Output the [x, y] coordinate of the center of the cell containing the given text.  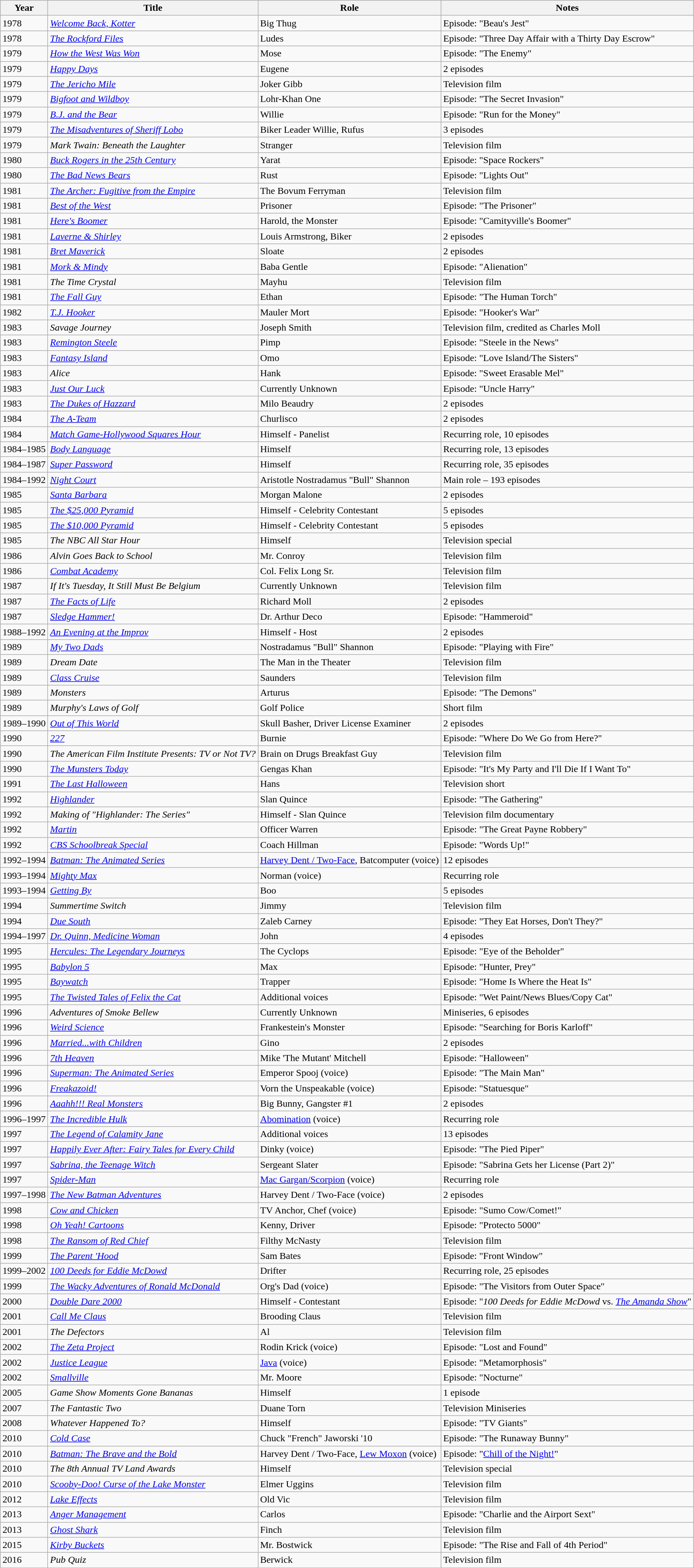
Louis Armstrong, Biker [349, 236]
Notes [567, 8]
Smallville [153, 1377]
Episode: "The Gathering" [567, 799]
Harvey Dent / Two-Face, Batcomputer (voice) [349, 860]
Episode: "TV Giants" [567, 1423]
Episode: "The Enemy" [567, 54]
Mr. Moore [349, 1377]
Dr. Quinn, Medicine Woman [153, 936]
1 episode [567, 1392]
Monsters [153, 693]
The Wacky Adventures of Ronald McDonald [153, 1286]
Episode: "The Pied Piper" [567, 1149]
Elmer Uggins [349, 1484]
The New Batman Adventures [153, 1195]
2007 [24, 1408]
Col. Felix Long Sr. [349, 571]
Pimp [349, 343]
The Last Halloween [153, 784]
Sabrina, the Teenage Witch [153, 1165]
Anger Management [153, 1514]
Recurring role, 35 episodes [567, 465]
Episode: "Metamorphosis" [567, 1362]
Aaahh!!! Real Monsters [153, 1103]
Game Show Moments Gone Bananas [153, 1392]
Slan Quince [349, 799]
Big Bunny, Gangster #1 [349, 1103]
Boo [349, 890]
Bigfoot and Wildboy [153, 99]
Oh Yeah! Cartoons [153, 1225]
1991 [24, 784]
Episode: "Nocturne" [567, 1377]
The $25,000 Pyramid [153, 510]
Episode: "The Main Man" [567, 1073]
1996–1997 [24, 1119]
Episode: "Statuesque" [567, 1088]
Emperor Spooj (voice) [349, 1073]
Episode: "Steele in the News" [567, 343]
Episode: "Chill of the Night!" [567, 1454]
Episode: "Beau's Jest" [567, 23]
Golf Police [349, 708]
Skull Basher, Driver License Examiner [349, 723]
Justice League [153, 1362]
Brooding Claus [349, 1317]
Dr. Arthur Deco [349, 616]
The Archer: Fugitive from the Empire [153, 191]
Hank [349, 373]
Episode: "The Rise and Fall of 4th Period" [567, 1545]
Episode: "Wet Paint/News Blues/Copy Cat" [567, 997]
2016 [24, 1560]
Night Court [153, 480]
Weird Science [153, 1027]
Episode: "Hooker's War" [567, 312]
Chuck "French" Jaworski '10 [349, 1438]
Kenny, Driver [349, 1225]
100 Deeds for Eddie McDowd [153, 1271]
Main role – 193 episodes [567, 480]
Here's Boomer [153, 221]
Episode: "The Prisoner" [567, 206]
Episode: "The Runaway Bunny" [567, 1438]
Mayhu [349, 282]
Willie [349, 114]
Episode: "Three Day Affair with a Thirty Day Escrow" [567, 38]
Cow and Chicken [153, 1210]
Episode: "Lights Out" [567, 175]
Hans [349, 784]
Burnie [349, 738]
2015 [24, 1545]
Episode: "The Human Torch" [567, 297]
Babylon 5 [153, 967]
Harvey Dent / Two-Face, Lew Moxon (voice) [349, 1454]
4 episodes [567, 936]
Prisoner [349, 206]
Episode: "Sumo Cow/Comet!" [567, 1210]
Mauler Mort [349, 312]
Scooby-Doo! Curse of the Lake Monster [153, 1484]
Bret Maverick [153, 251]
Due South [153, 921]
Drifter [349, 1271]
Org's Dad (voice) [349, 1286]
Call Me Claus [153, 1317]
Al [349, 1332]
Episode: "Run for the Money" [567, 114]
Omo [349, 358]
Summertime Switch [153, 906]
Ethan [349, 297]
Pub Quiz [153, 1560]
Aristotle Nostradamus "Bull" Shannon [349, 480]
Zaleb Carney [349, 921]
Trapper [349, 982]
Sergeant Slater [349, 1165]
The Munsters Today [153, 769]
How the West Was Won [153, 54]
Episode: "Uncle Harry" [567, 388]
Mr. Bostwick [349, 1545]
The Man in the Theater [349, 662]
Combat Academy [153, 571]
Episode: "The Secret Invasion" [567, 99]
B.J. and the Bear [153, 114]
Dream Date [153, 662]
Himself - Panelist [349, 434]
Big Thug [349, 23]
Harold, the Monster [349, 221]
1984–1985 [24, 449]
Ludes [349, 38]
Gengas Khan [349, 769]
Episode: "Home Is Where the Heat Is" [567, 982]
Vorn the Unspeakable (voice) [349, 1088]
Max [349, 967]
Mr. Conroy [349, 556]
13 episodes [567, 1134]
The Cyclops [349, 952]
Getting By [153, 890]
Brain on Drugs Breakfast Guy [349, 754]
Recurring role, 25 episodes [567, 1271]
Alice [153, 373]
Eugene [349, 69]
Mork & Mindy [153, 267]
The Parent 'Hood [153, 1256]
Episode: "The Visitors from Outer Space" [567, 1286]
Episode: "It's My Party and I'll Die If I Want To" [567, 769]
Super Password [153, 465]
Officer Warren [349, 830]
Happily Ever After: Fairy Tales for Every Child [153, 1149]
Buck Rogers in the 25th Century [153, 160]
Carlos [349, 1514]
The Zeta Project [153, 1347]
The Dukes of Hazzard [153, 403]
Filthy McNasty [349, 1241]
Episode: "The Great Payne Robbery" [567, 830]
Himself - Host [349, 632]
The Defectors [153, 1332]
Richard Moll [349, 601]
Episode: "Sweet Erasable Mel" [567, 373]
Rust [349, 175]
CBS Schoolbreak Special [153, 845]
Ghost Shark [153, 1530]
12 episodes [567, 860]
7th Heaven [153, 1058]
Remington Steele [153, 343]
Episode: "Alienation" [567, 267]
The Bovum Ferryman [349, 191]
The Bad News Bears [153, 175]
The NBC All Star Hour [153, 541]
Episode: "Hunter, Prey" [567, 967]
Joker Gibb [349, 84]
Episode: "Lost and Found" [567, 1347]
Fantasy Island [153, 358]
Savage Journey [153, 327]
Sam Bates [349, 1256]
Welcome Back, Kotter [153, 23]
Batman: The Brave and the Bold [153, 1454]
Episode: "They Eat Horses, Don't They?" [567, 921]
Happy Days [153, 69]
Harvey Dent / Two-Face (voice) [349, 1195]
3 episodes [567, 130]
The Rockford Files [153, 38]
Milo Beaudry [349, 403]
Churlisco [349, 419]
Berwick [349, 1560]
The American Film Institute Presents: TV or Not TV? [153, 754]
Episode: "Sabrina Gets her License (Part 2)" [567, 1165]
The Legend of Calamity Jane [153, 1134]
Finch [349, 1530]
Superman: The Animated Series [153, 1073]
Episode: "Halloween" [567, 1058]
The Incredible Hulk [153, 1119]
Recurring role, 13 episodes [567, 449]
Episode: "Love Island/The Sisters" [567, 358]
Role [349, 8]
1989–1990 [24, 723]
Java (voice) [349, 1362]
Biker Leader Willie, Rufus [349, 130]
An Evening at the Improv [153, 632]
Year [24, 8]
Adventures of Smoke Bellew [153, 1012]
T.J. Hooker [153, 312]
Episode: "Protecto 5000" [567, 1225]
The Facts of Life [153, 601]
The Time Crystal [153, 282]
The A-Team [153, 419]
Mose [349, 54]
Episode: "Hammeroid" [567, 616]
The Misadventures of Sheriff Lobo [153, 130]
Joseph Smith [349, 327]
Television film, credited as Charles Moll [567, 327]
Frankestein's Monster [349, 1027]
Lake Effects [153, 1499]
Morgan Malone [349, 495]
If It's Tuesday, It Still Must Be Belgium [153, 586]
Episode: "Where Do We Go from Here?" [567, 738]
My Two Dads [153, 647]
1992–1994 [24, 860]
Yarat [349, 160]
Episode: "Charlie and the Airport Sext" [567, 1514]
Title [153, 8]
The Twisted Tales of Felix the Cat [153, 997]
2000 [24, 1301]
The $10,000 Pyramid [153, 525]
Freakazoid! [153, 1088]
Alvin Goes Back to School [153, 556]
Match Game-Hollywood Squares Hour [153, 434]
Episode: "The Demons" [567, 693]
Abomination (voice) [349, 1119]
John [349, 936]
Episode: "Front Window" [567, 1256]
1994–1997 [24, 936]
The Ransom of Red Chief [153, 1241]
Whatever Happened To? [153, 1423]
Television short [567, 784]
1997–1998 [24, 1195]
Norman (voice) [349, 875]
Stranger [349, 145]
Kirby Buckets [153, 1545]
Coach Hillman [349, 845]
Television film documentary [567, 814]
Episode: "Searching for Boris Karloff" [567, 1027]
2012 [24, 1499]
2005 [24, 1392]
Class Cruise [153, 678]
Sloate [349, 251]
Baba Gentle [349, 267]
Making of "Highlander: The Series" [153, 814]
Episode: "Camityville's Boomer" [567, 221]
Best of the West [153, 206]
1984–1992 [24, 480]
Television Miniseries [567, 1408]
The Fall Guy [153, 297]
1988–1992 [24, 632]
Nostradamus "Bull" Shannon [349, 647]
1984–1987 [24, 465]
Miniseries, 6 episodes [567, 1012]
Episode: "Eye of the Beholder" [567, 952]
The Fantastic Two [153, 1408]
Duane Torn [349, 1408]
Episode: "Playing with Fire" [567, 647]
Recurring role, 10 episodes [567, 434]
Lohr-Khan One [349, 99]
Dinky (voice) [349, 1149]
TV Anchor, Chef (voice) [349, 1210]
1982 [24, 312]
Episode: "Space Rockers" [567, 160]
227 [153, 738]
Himself - Slan Quince [349, 814]
Gino [349, 1043]
Spider-Man [153, 1180]
Batman: The Animated Series [153, 860]
Baywatch [153, 982]
Episode: "Words Up!" [567, 845]
The 8th Annual TV Land Awards [153, 1469]
Laverne & Shirley [153, 236]
Just Our Luck [153, 388]
Body Language [153, 449]
Mark Twain: Beneath the Laughter [153, 145]
Murphy's Laws of Golf [153, 708]
1999–2002 [24, 1271]
Santa Barbara [153, 495]
Rodin Krick (voice) [349, 1347]
Cold Case [153, 1438]
Out of This World [153, 723]
Episode: "100 Deeds for Eddie McDowd vs. The Amanda Show" [567, 1301]
Sledge Hammer! [153, 616]
Himself - Contestant [349, 1301]
Mike 'The Mutant' Mitchell [349, 1058]
Arturus [349, 693]
Married...with Children [153, 1043]
2008 [24, 1423]
Saunders [349, 678]
Old Vic [349, 1499]
Jimmy [349, 906]
Short film [567, 708]
Highlander [153, 799]
Mac Gargan/Scorpion (voice) [349, 1180]
Martin [153, 830]
Hercules: The Legendary Journeys [153, 952]
Double Dare 2000 [153, 1301]
Mighty Max [153, 875]
The Jericho Mile [153, 84]
